Extract the [X, Y] coordinate from the center of the cell holding the provided text.  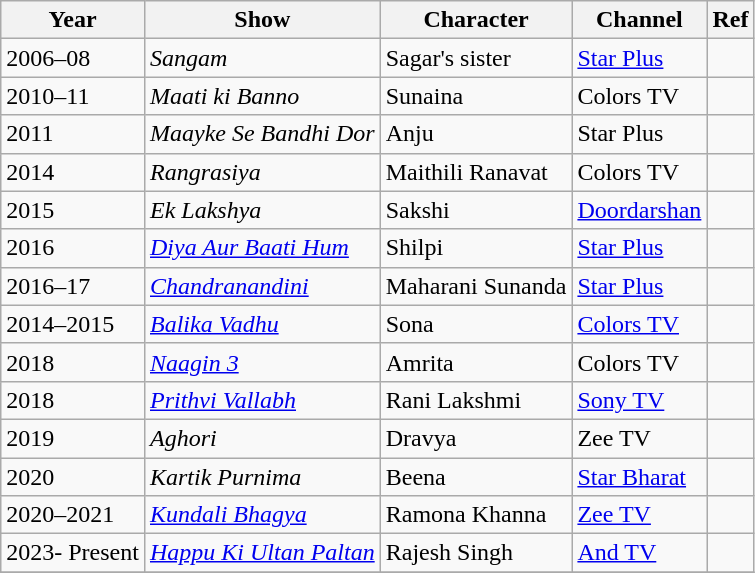
2014–2015 [73, 324]
Show [262, 20]
Maithili Ranavat [476, 172]
2020 [73, 477]
2016 [73, 248]
Sagar's sister [476, 58]
Amrita [476, 362]
Beena [476, 477]
Maayke Se Bandhi Dor [262, 134]
2014 [73, 172]
Sakshi [476, 210]
Star Bharat [640, 477]
Rajesh Singh [476, 553]
Diya Aur Baati Hum [262, 248]
Rangrasiya [262, 172]
Character [476, 20]
Doordarshan [640, 210]
Anju [476, 134]
Sangam [262, 58]
Prithvi Vallabh [262, 400]
Kundali Bhagya [262, 515]
2020–2021 [73, 515]
Rani Lakshmi [476, 400]
Sona [476, 324]
Dravya [476, 438]
Shilpi [476, 248]
Ramona Khanna [476, 515]
2010–11 [73, 96]
Sony TV [640, 400]
Year [73, 20]
Channel [640, 20]
Ref [730, 20]
2011 [73, 134]
2016–17 [73, 286]
Maati ki Banno [262, 96]
Aghori [262, 438]
2019 [73, 438]
Happu Ki Ultan Paltan [262, 553]
Ek Lakshya [262, 210]
Sunaina [476, 96]
Balika Vadhu [262, 324]
Maharani Sunanda [476, 286]
2015 [73, 210]
2006–08 [73, 58]
Chandranandini [262, 286]
Naagin 3 [262, 362]
2023- Present [73, 553]
Kartik Purnima [262, 477]
And TV [640, 553]
